Detect which cell encompasses the target text, then output its (X, Y) center coordinate. 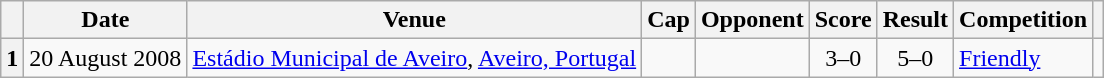
Cap (669, 20)
Estádio Municipal de Aveiro, Aveiro, Portugal (414, 58)
Competition (1024, 20)
20 August 2008 (106, 58)
5–0 (915, 58)
3–0 (843, 58)
Date (106, 20)
Venue (414, 20)
Opponent (752, 20)
Friendly (1024, 58)
1 (12, 58)
Score (843, 20)
Result (915, 20)
